Return the (X, Y) coordinate for the center point of the cell that contains the specified text.  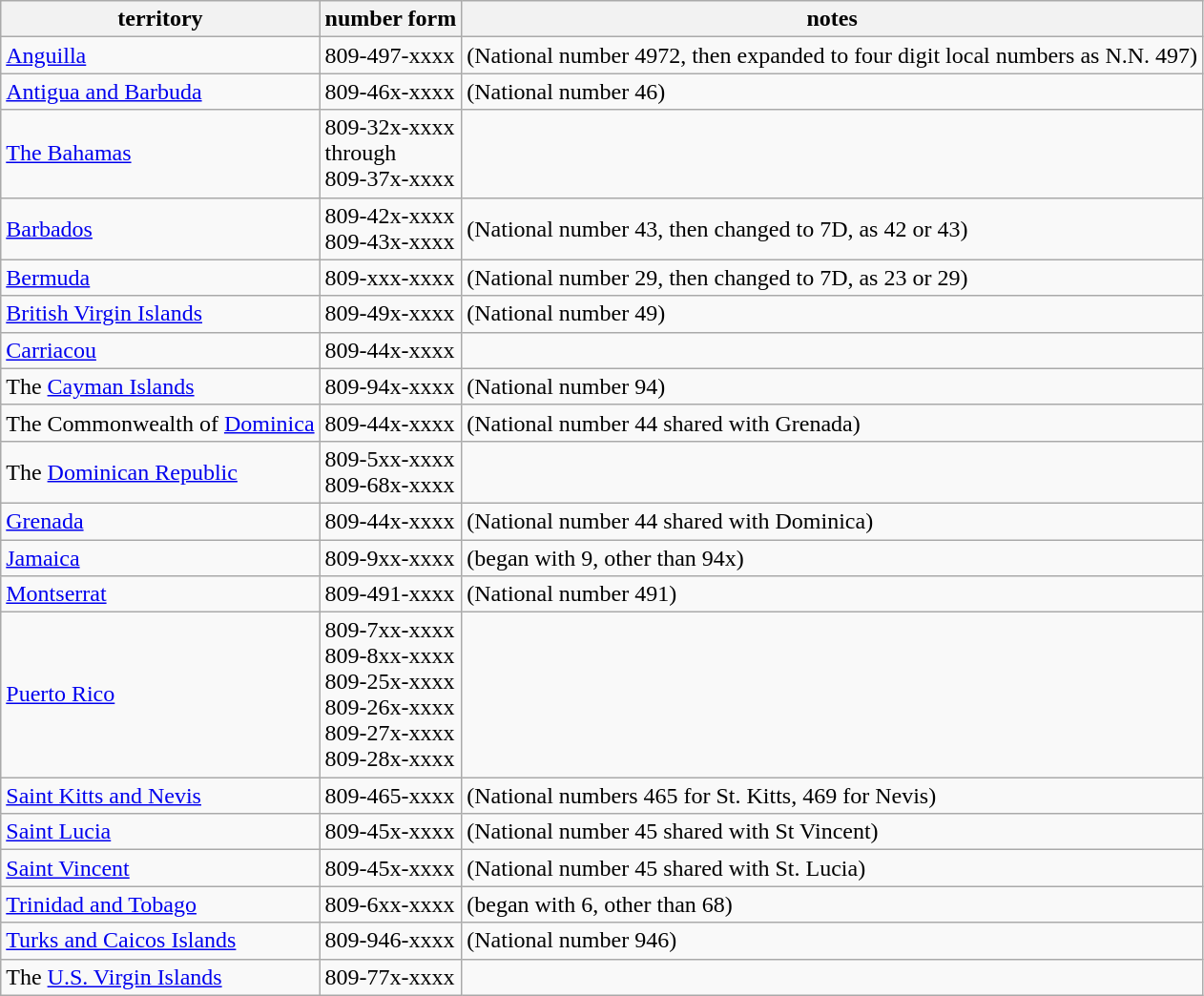
Bermuda (160, 278)
(National number 4972, then expanded to four digit local numbers as N.N. 497) (832, 55)
809-497-xxxx (391, 55)
809-9xx-xxxx (391, 558)
809-946-xxxx (391, 941)
notes (832, 19)
(National number 44 shared with Dominica) (832, 521)
territory (160, 19)
Saint Lucia (160, 832)
(National number 49) (832, 314)
(began with 9, other than 94x) (832, 558)
number form (391, 19)
809-xxx-xxxx (391, 278)
809-6xx-xxxx (391, 904)
Grenada (160, 521)
The Dominican Republic (160, 471)
Saint Vincent (160, 868)
British Virgin Islands (160, 314)
809-465-xxxx (391, 796)
(National number 29, then changed to 7D, as 23 or 29) (832, 278)
Jamaica (160, 558)
Montserrat (160, 594)
(National number 94) (832, 386)
809-5xx-xxxx809-68x-xxxx (391, 471)
The Commonwealth of Dominica (160, 423)
The Cayman Islands (160, 386)
(National number 44 shared with Grenada) (832, 423)
Barbados (160, 229)
Saint Kitts and Nevis (160, 796)
Puerto Rico (160, 695)
The U.S. Virgin Islands (160, 977)
Trinidad and Tobago (160, 904)
809-491-xxxx (391, 594)
809-46x-xxxx (391, 92)
(National number 45 shared with St Vincent) (832, 832)
(National number 46) (832, 92)
Carriacou (160, 350)
809-42x-xxxx809-43x-xxxx (391, 229)
(National number 45 shared with St. Lucia) (832, 868)
809-7xx-xxxx809-8xx-xxxx809-25x-xxxx809-26x-xxxx809-27x-xxxx809-28x-xxxx (391, 695)
(National number 43, then changed to 7D, as 42 or 43) (832, 229)
809-77x-xxxx (391, 977)
Antigua and Barbuda (160, 92)
(National number 491) (832, 594)
809-49x-xxxx (391, 314)
Turks and Caicos Islands (160, 941)
Anguilla (160, 55)
809-32x-xxxxthrough809-37x-xxxx (391, 154)
(National numbers 465 for St. Kitts, 469 for Nevis) (832, 796)
The Bahamas (160, 154)
(began with 6, other than 68) (832, 904)
809-94x-xxxx (391, 386)
(National number 946) (832, 941)
